Determine the (x, y) coordinate at the center of the cell enclosing the given text.  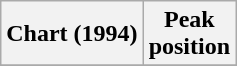
Peakposition (189, 34)
Chart (1994) (72, 34)
